Identify which cell holds the provided text, then report its (x, y) central coordinate. 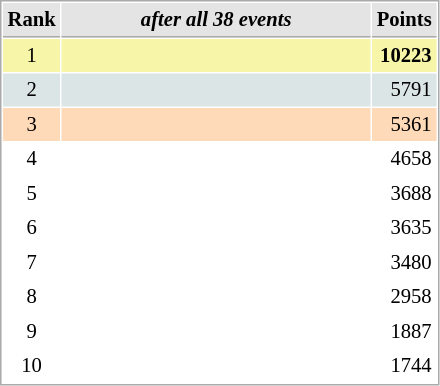
4658 (404, 158)
3635 (404, 228)
9 (32, 332)
2 (32, 90)
10 (32, 366)
5361 (404, 124)
after all 38 events (216, 20)
5 (32, 194)
3 (32, 124)
2958 (404, 296)
1887 (404, 332)
3688 (404, 194)
7 (32, 262)
1 (32, 56)
Rank (32, 20)
4 (32, 158)
3480 (404, 262)
Points (404, 20)
10223 (404, 56)
5791 (404, 90)
8 (32, 296)
6 (32, 228)
1744 (404, 366)
